Output the (X, Y) coordinate of the center of the cell containing the given text.  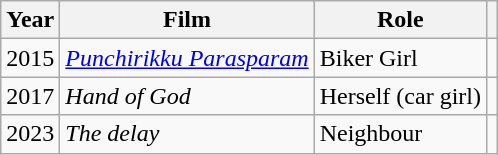
Film (187, 20)
Herself (car girl) (400, 96)
Hand of God (187, 96)
The delay (187, 134)
2023 (30, 134)
Role (400, 20)
Punchirikku Parasparam (187, 58)
2017 (30, 96)
Biker Girl (400, 58)
2015 (30, 58)
Year (30, 20)
Neighbour (400, 134)
